Pinpoint the cell where the given text exists, returning its [X, Y] midpoint coordinate. 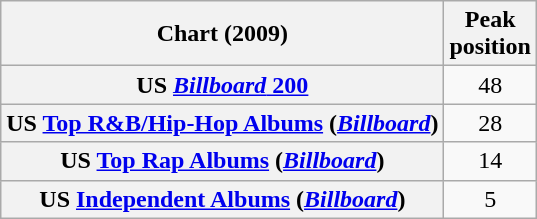
Peakposition [490, 34]
US Top Rap Albums (Billboard) [222, 161]
US Independent Albums (Billboard) [222, 199]
Chart (2009) [222, 34]
5 [490, 199]
US Billboard 200 [222, 85]
48 [490, 85]
28 [490, 123]
US Top R&B/Hip-Hop Albums (Billboard) [222, 123]
14 [490, 161]
